Return [x, y] of the center of cell containing provided text 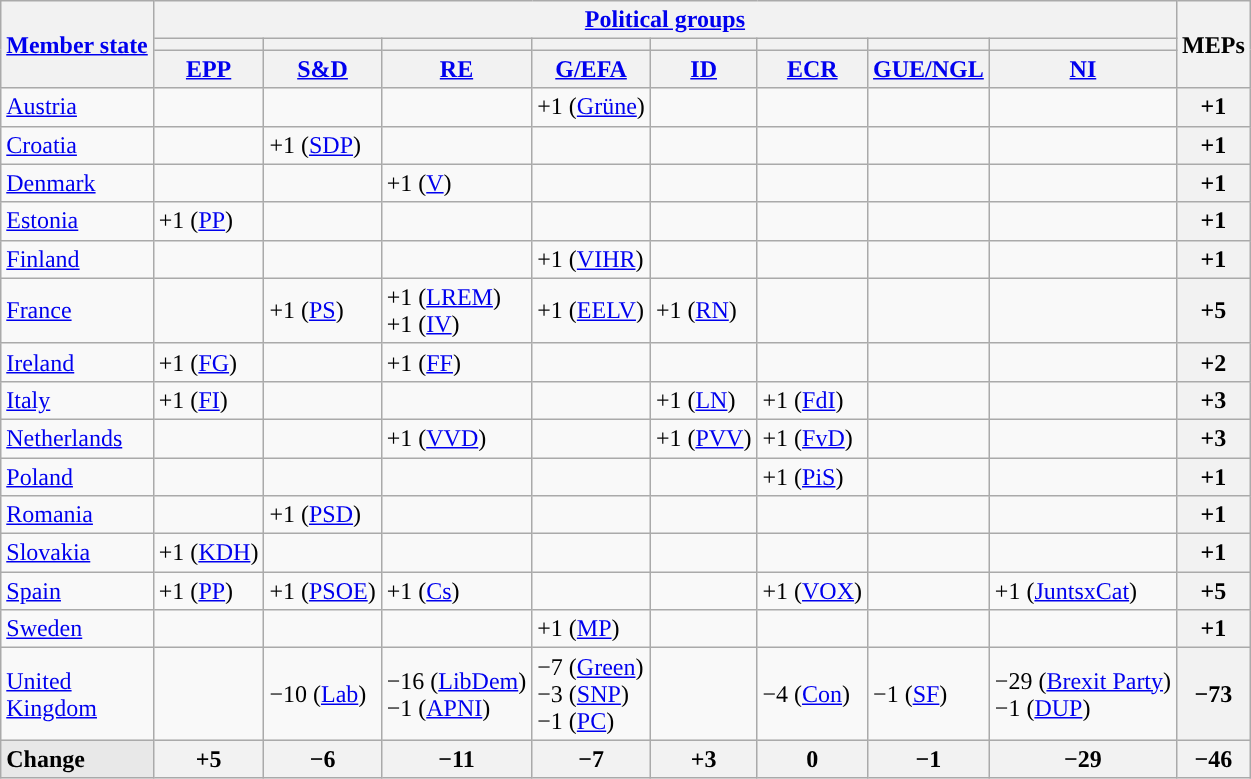
−1 (SF) [929, 694]
+1 (PS) [322, 310]
Change [78, 759]
Slovakia [78, 553]
+1 (KDH) [208, 553]
Sweden [78, 629]
Finland [78, 259]
+1 (FF) [456, 362]
−29 (Brexit Party)−1 (DUP) [1082, 694]
+1 (PSOE) [322, 591]
UnitedKingdom [78, 694]
−73 [1214, 694]
+1 (PSD) [322, 515]
Poland [78, 477]
−1 [929, 759]
+1 (FvD) [812, 438]
+1 (VIHR) [592, 259]
+1 (PVV) [704, 438]
+1 (Cs) [456, 591]
+1 (EELV) [592, 310]
G/EFA [592, 69]
+1 (FdI) [812, 400]
Netherlands [78, 438]
EPP [208, 69]
−11 [456, 759]
Denmark [78, 183]
Austria [78, 107]
+1 (VVD) [456, 438]
MEPs [1214, 44]
Croatia [78, 145]
+1 (MP) [592, 629]
+1 (RN) [704, 310]
−7 (Green)−3 (SNP)−1 (PC) [592, 694]
GUE/NGL [929, 69]
Political groups [664, 20]
ECR [812, 69]
−10 (Lab) [322, 694]
NI [1082, 69]
ID [704, 69]
RE [456, 69]
+1 (PiS) [812, 477]
+2 [1214, 362]
Romania [78, 515]
+1 (JuntsxCat) [1082, 591]
+1 (VOX) [812, 591]
+1 (LN) [704, 400]
+1 (FI) [208, 400]
−6 [322, 759]
S&D [322, 69]
+1 (SDP) [322, 145]
+1 (Grüne) [592, 107]
−46 [1214, 759]
Estonia [78, 221]
−16 (LibDem)−1 (APNI) [456, 694]
+1 (FG) [208, 362]
−29 [1082, 759]
−4 (Con) [812, 694]
Italy [78, 400]
Spain [78, 591]
France [78, 310]
+1 (LREM)+1 (IV) [456, 310]
−7 [592, 759]
0 [812, 759]
Member state [78, 44]
Ireland [78, 362]
+1 (V) [456, 183]
